Output the [X, Y] coordinate of the center of the cell containing the given text.  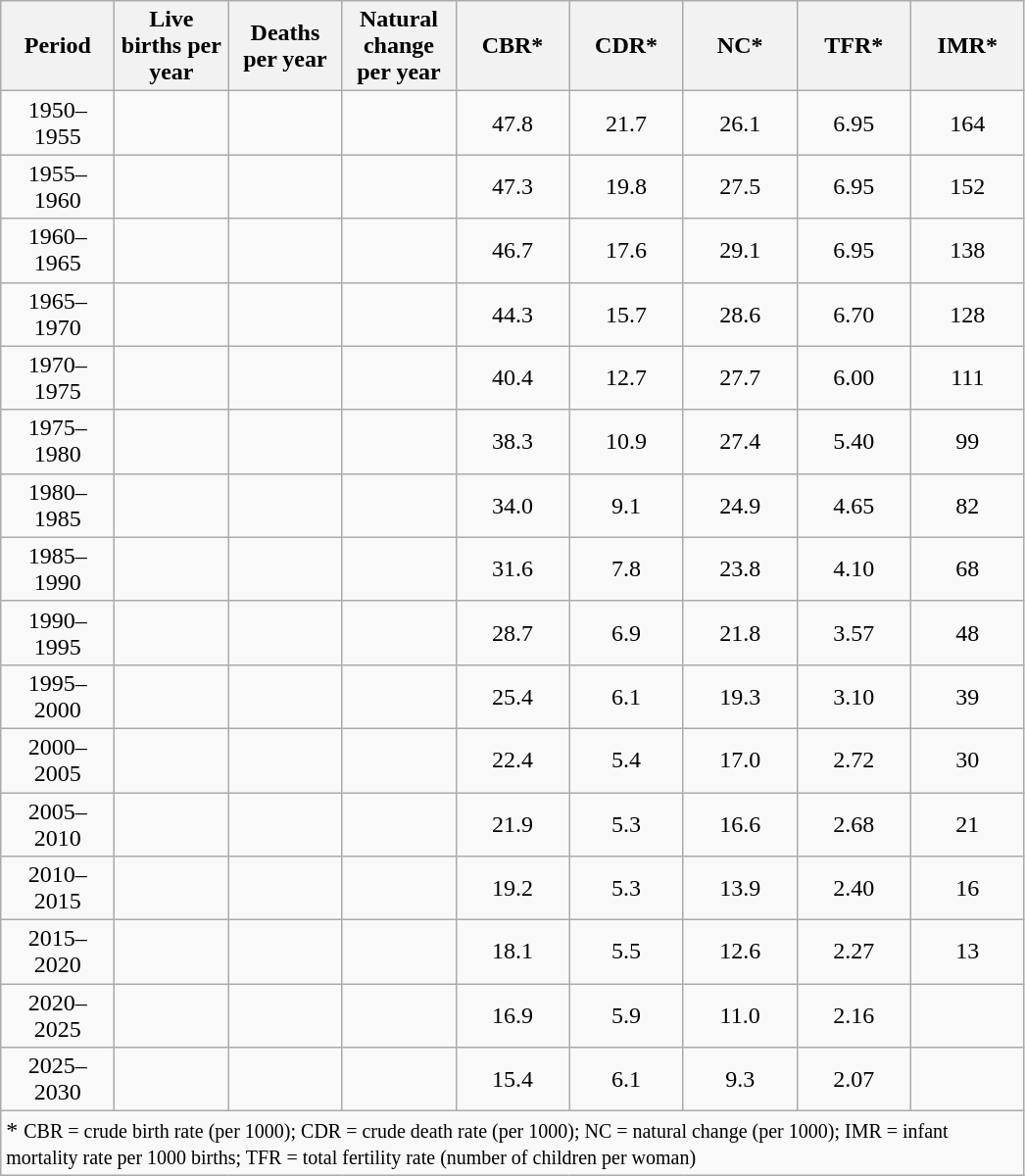
5.9 [626, 1015]
31.6 [512, 568]
6.70 [854, 314]
1980–1985 [58, 506]
34.0 [512, 506]
40.4 [512, 378]
2.07 [854, 1080]
2025–2030 [58, 1080]
21.9 [512, 823]
2.27 [854, 953]
17.0 [740, 760]
9.1 [626, 506]
27.7 [740, 378]
6.9 [626, 633]
1955–1960 [58, 186]
12.7 [626, 378]
28.6 [740, 314]
1960–1965 [58, 251]
6.00 [854, 378]
47.3 [512, 186]
30 [967, 760]
16.6 [740, 823]
111 [967, 378]
13 [967, 953]
13.9 [740, 888]
5.5 [626, 953]
26.1 [740, 123]
21.8 [740, 633]
18.1 [512, 953]
99 [967, 441]
27.4 [740, 441]
Natural change per year [399, 46]
3.57 [854, 633]
4.10 [854, 568]
2010–2015 [58, 888]
2020–2025 [58, 1015]
152 [967, 186]
25.4 [512, 696]
15.4 [512, 1080]
82 [967, 506]
12.6 [740, 953]
NC* [740, 46]
19.3 [740, 696]
2.68 [854, 823]
TFR* [854, 46]
164 [967, 123]
38.3 [512, 441]
Live births per year [171, 46]
3.10 [854, 696]
1990–1995 [58, 633]
21 [967, 823]
47.8 [512, 123]
39 [967, 696]
68 [967, 568]
21.7 [626, 123]
IMR* [967, 46]
1995–2000 [58, 696]
23.8 [740, 568]
2.72 [854, 760]
1950–1955 [58, 123]
2.16 [854, 1015]
27.5 [740, 186]
9.3 [740, 1080]
CDR* [626, 46]
4.65 [854, 506]
7.8 [626, 568]
16.9 [512, 1015]
1975–1980 [58, 441]
5.40 [854, 441]
2015–2020 [58, 953]
1985–1990 [58, 568]
24.9 [740, 506]
46.7 [512, 251]
17.6 [626, 251]
29.1 [740, 251]
19.2 [512, 888]
5.4 [626, 760]
138 [967, 251]
CBR* [512, 46]
2.40 [854, 888]
128 [967, 314]
22.4 [512, 760]
2000–2005 [58, 760]
2005–2010 [58, 823]
Period [58, 46]
15.7 [626, 314]
48 [967, 633]
28.7 [512, 633]
1965–1970 [58, 314]
1970–1975 [58, 378]
16 [967, 888]
Deaths per year [285, 46]
11.0 [740, 1015]
10.9 [626, 441]
44.3 [512, 314]
19.8 [626, 186]
